Capture the cell that displays the provided text and extract its (X, Y) central coordinate. 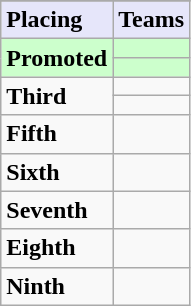
Seventh (57, 210)
Teams (152, 20)
Sixth (57, 172)
Ninth (57, 286)
Eighth (57, 248)
Promoted (57, 58)
Placing (57, 20)
Fifth (57, 134)
Third (57, 96)
